Search for the cell housing the specified text and yield its (X, Y) center coordinate. 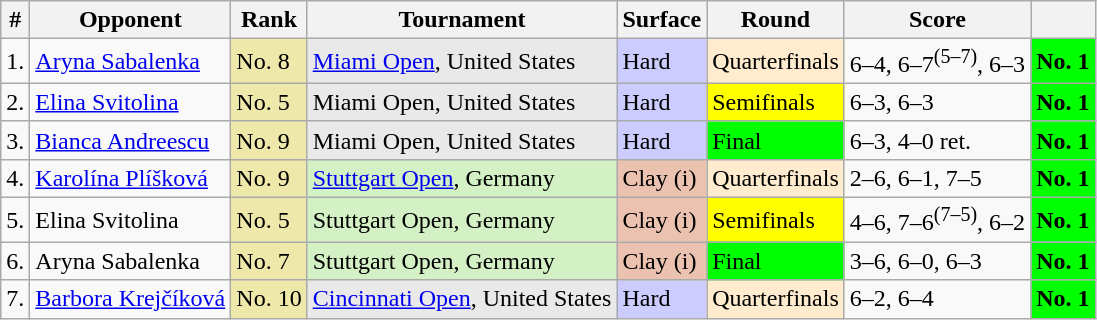
4–6, 7–6(7–5), 6–2 (937, 220)
6–4, 6–7(5–7), 6–3 (937, 62)
No. 8 (269, 62)
Tournament (462, 20)
7. (16, 299)
5. (16, 220)
6. (16, 261)
Opponent (130, 20)
2. (16, 102)
6–3, 4–0 ret. (937, 140)
1. (16, 62)
No. 10 (269, 299)
Karolína Plíšková (130, 178)
Surface (662, 20)
2–6, 6–1, 7–5 (937, 178)
Score (937, 20)
3–6, 6–0, 6–3 (937, 261)
4. (16, 178)
Round (776, 20)
Rank (269, 20)
No. 7 (269, 261)
Barbora Krejčíková (130, 299)
Cincinnati Open, United States (462, 299)
# (16, 20)
6–2, 6–4 (937, 299)
6–3, 6–3 (937, 102)
3. (16, 140)
Bianca Andreescu (130, 140)
